Provide the (x, y) coordinate of the cell's center where the given text is located.  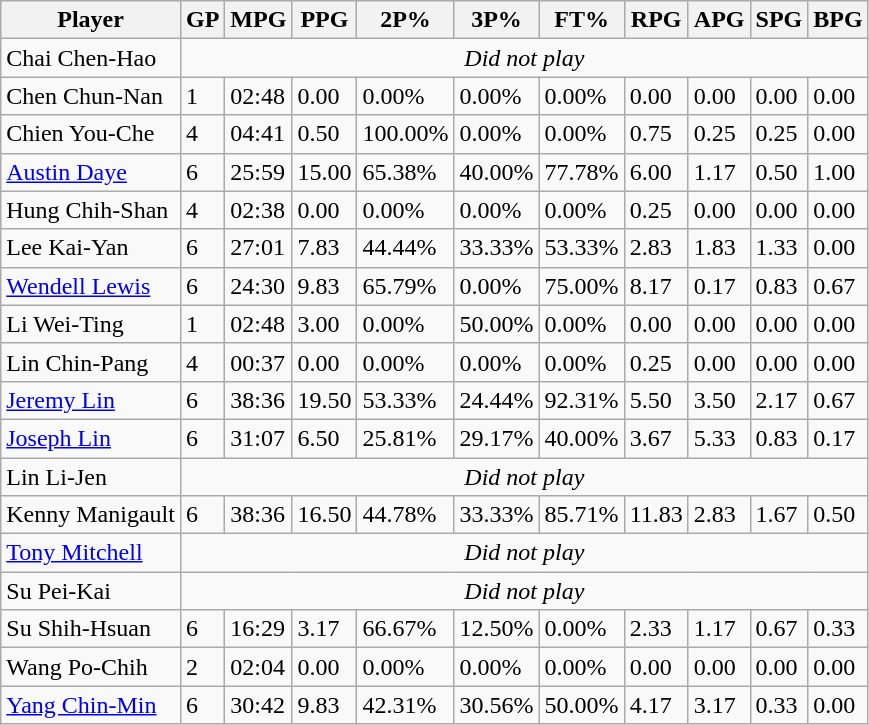
MPG (258, 20)
Kenny Manigault (91, 515)
RPG (656, 20)
44.44% (406, 248)
6.00 (656, 172)
Chien You-Che (91, 134)
SPG (779, 20)
11.83 (656, 515)
30:42 (258, 705)
Austin Daye (91, 172)
66.67% (406, 629)
92.31% (582, 400)
Lee Kai-Yan (91, 248)
2.33 (656, 629)
PPG (324, 20)
7.83 (324, 248)
2P% (406, 20)
4.17 (656, 705)
24.44% (496, 400)
Lin Chin-Pang (91, 362)
44.78% (406, 515)
Chai Chen-Hao (91, 58)
APG (719, 20)
65.38% (406, 172)
Su Shih-Hsuan (91, 629)
100.00% (406, 134)
Yang Chin-Min (91, 705)
3P% (496, 20)
Chen Chun-Nan (91, 96)
1.83 (719, 248)
30.56% (496, 705)
Su Pei-Kai (91, 591)
3.00 (324, 324)
65.79% (406, 286)
Wendell Lewis (91, 286)
75.00% (582, 286)
00:37 (258, 362)
BPG (838, 20)
Joseph Lin (91, 438)
02:38 (258, 210)
2.17 (779, 400)
Jeremy Lin (91, 400)
Player (91, 20)
04:41 (258, 134)
0.75 (656, 134)
15.00 (324, 172)
3.50 (719, 400)
42.31% (406, 705)
5.50 (656, 400)
Wang Po-Chih (91, 667)
6.50 (324, 438)
1.00 (838, 172)
12.50% (496, 629)
Hung Chih-Shan (91, 210)
GP (202, 20)
19.50 (324, 400)
5.33 (719, 438)
31:07 (258, 438)
16.50 (324, 515)
77.78% (582, 172)
29.17% (496, 438)
27:01 (258, 248)
3.67 (656, 438)
24:30 (258, 286)
1.33 (779, 248)
25:59 (258, 172)
FT% (582, 20)
Lin Li-Jen (91, 477)
Tony Mitchell (91, 553)
16:29 (258, 629)
2 (202, 667)
1.67 (779, 515)
85.71% (582, 515)
25.81% (406, 438)
8.17 (656, 286)
Li Wei-Ting (91, 324)
02:04 (258, 667)
